Capture the cell that displays the provided text and extract its [x, y] central coordinate. 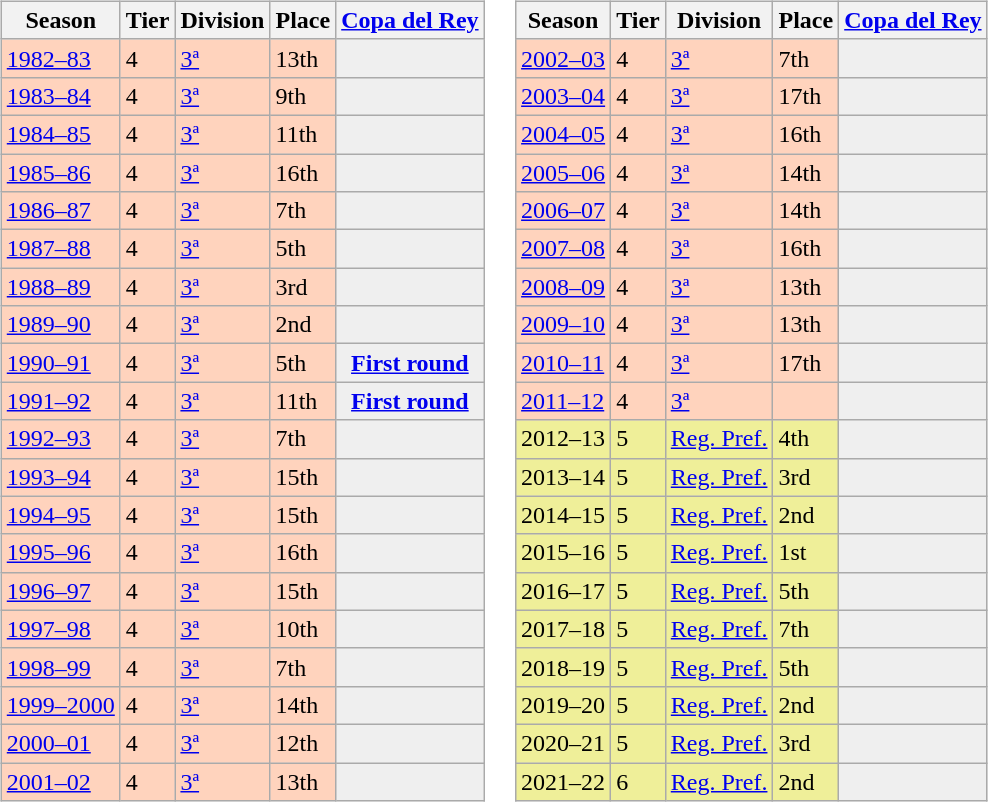
1990–91 [60, 363]
2021–22 [564, 781]
2017–18 [564, 629]
9th [303, 96]
2010–11 [564, 363]
2004–05 [564, 134]
2018–19 [564, 667]
1982–83 [60, 58]
1993–94 [60, 477]
1985–86 [60, 173]
1999–2000 [60, 705]
2007–08 [564, 249]
2008–09 [564, 287]
2003–04 [564, 96]
1st [806, 553]
1986–87 [60, 211]
2000–01 [60, 743]
2001–02 [60, 781]
2009–10 [564, 325]
2012–13 [564, 439]
2005–06 [564, 173]
2015–16 [564, 553]
4th [806, 439]
1994–95 [60, 515]
1983–84 [60, 96]
2006–07 [564, 211]
2019–20 [564, 705]
1991–92 [60, 401]
1998–99 [60, 667]
1987–88 [60, 249]
2011–12 [564, 401]
1996–97 [60, 591]
1995–96 [60, 553]
2013–14 [564, 477]
10th [303, 629]
2020–21 [564, 743]
2002–03 [564, 58]
2014–15 [564, 515]
1988–89 [60, 287]
1984–85 [60, 134]
2016–17 [564, 591]
1992–93 [60, 439]
1989–90 [60, 325]
6 [638, 781]
12th [303, 743]
1997–98 [60, 629]
